Detect which cell encompasses the target text, then output its [x, y] center coordinate. 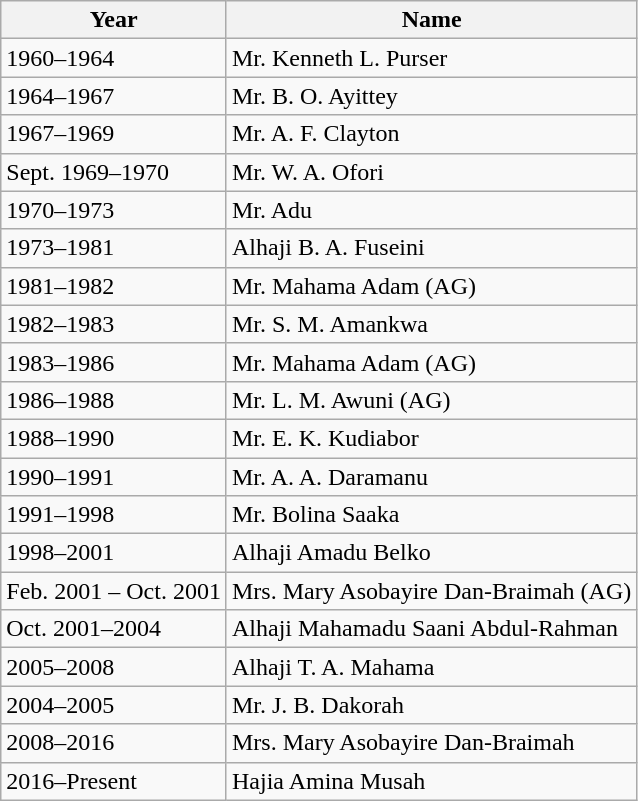
1983–1986 [114, 362]
Oct. 2001–2004 [114, 629]
Alhaji Mahamadu Saani Abdul-Rahman [431, 629]
Mr. A. F. Clayton [431, 134]
Mr. Kenneth L. Purser [431, 58]
Alhaji T. A. Mahama [431, 667]
Mr. W. A. Ofori [431, 172]
Mr. Adu [431, 210]
Year [114, 20]
Mrs. Mary Asobayire Dan-Braimah [431, 743]
Alhaji Amadu Belko [431, 553]
1964–1967 [114, 96]
2016–Present [114, 781]
2008–2016 [114, 743]
2005–2008 [114, 667]
1967–1969 [114, 134]
Name [431, 20]
Mr. J. B. Dakorah [431, 705]
1982–1983 [114, 324]
1960–1964 [114, 58]
1973–1981 [114, 248]
Alhaji B. A. Fuseini [431, 248]
1970–1973 [114, 210]
1986–1988 [114, 400]
Mrs. Mary Asobayire Dan-Braimah (AG) [431, 591]
1981–1982 [114, 286]
1990–1991 [114, 477]
1998–2001 [114, 553]
Mr. Bolina Saaka [431, 515]
Mr. A. A. Daramanu [431, 477]
Hajia Amina Musah [431, 781]
Mr. B. O. Ayittey [431, 96]
Feb. 2001 – Oct. 2001 [114, 591]
1988–1990 [114, 438]
Sept. 1969–1970 [114, 172]
2004–2005 [114, 705]
Mr. E. K. Kudiabor [431, 438]
Mr. L. M. Awuni (AG) [431, 400]
1991–1998 [114, 515]
Mr. S. M. Amankwa [431, 324]
